Capture the cell that displays the provided text and extract its (X, Y) central coordinate. 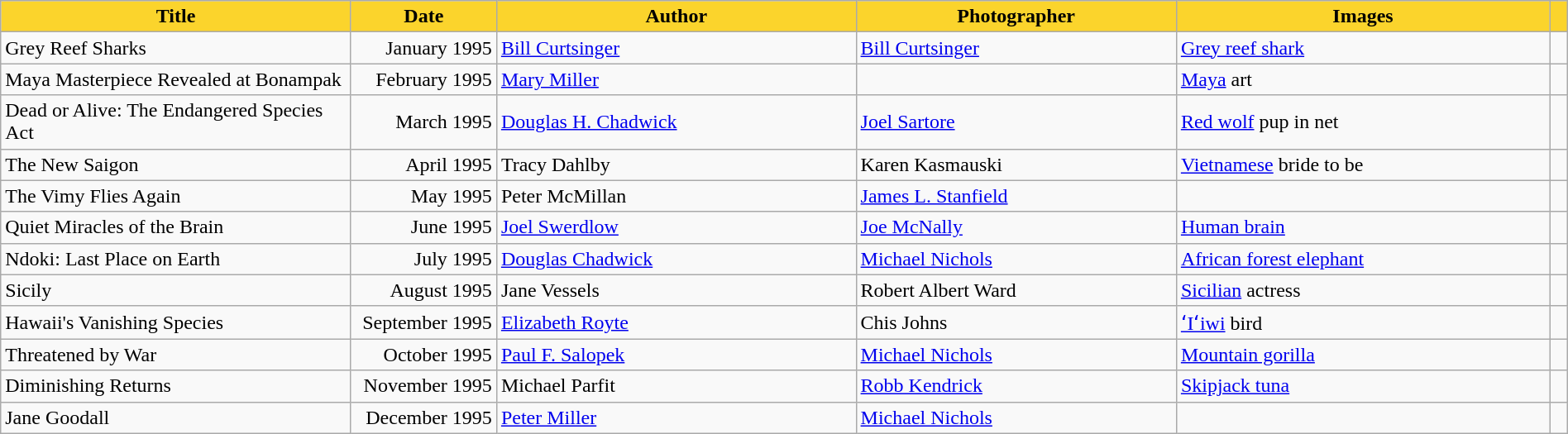
Maya art (1363, 79)
Threatened by War (176, 355)
Joel Swerdlow (676, 227)
Human brain (1363, 227)
Paul F. Salopek (676, 355)
Author (676, 17)
Mountain gorilla (1363, 355)
December 1995 (423, 417)
Ndoki: Last Place on Earth (176, 259)
Michael Parfit (676, 386)
June 1995 (423, 227)
Robert Albert Ward (1016, 290)
Grey Reef Sharks (176, 48)
Tracy Dahlby (676, 165)
Peter McMillan (676, 196)
January 1995 (423, 48)
Sicily (176, 290)
Karen Kasmauski (1016, 165)
August 1995 (423, 290)
October 1995 (423, 355)
Skipjack tuna (1363, 386)
March 1995 (423, 122)
Joel Sartore (1016, 122)
Sicilian actress (1363, 290)
Images (1363, 17)
November 1995 (423, 386)
Mary Miller (676, 79)
Diminishing Returns (176, 386)
Elizabeth Royte (676, 322)
ʻIʻiwi bird (1363, 322)
Title (176, 17)
The Vimy Flies Again (176, 196)
Quiet Miracles of the Brain (176, 227)
Chis Johns (1016, 322)
April 1995 (423, 165)
Vietnamese bride to be (1363, 165)
African forest elephant (1363, 259)
Robb Kendrick (1016, 386)
Peter Miller (676, 417)
Date (423, 17)
February 1995 (423, 79)
James L. Stanfield (1016, 196)
Jane Vessels (676, 290)
Hawaii's Vanishing Species (176, 322)
Joe McNally (1016, 227)
May 1995 (423, 196)
July 1995 (423, 259)
The New Saigon (176, 165)
Douglas H. Chadwick (676, 122)
Red wolf pup in net (1363, 122)
Douglas Chadwick (676, 259)
September 1995 (423, 322)
Jane Goodall (176, 417)
Dead or Alive: The Endangered Species Act (176, 122)
Maya Masterpiece Revealed at Bonampak (176, 79)
Photographer (1016, 17)
Grey reef shark (1363, 48)
